Scan for the cell matching the given text and deliver its (x, y) coordinate at center. 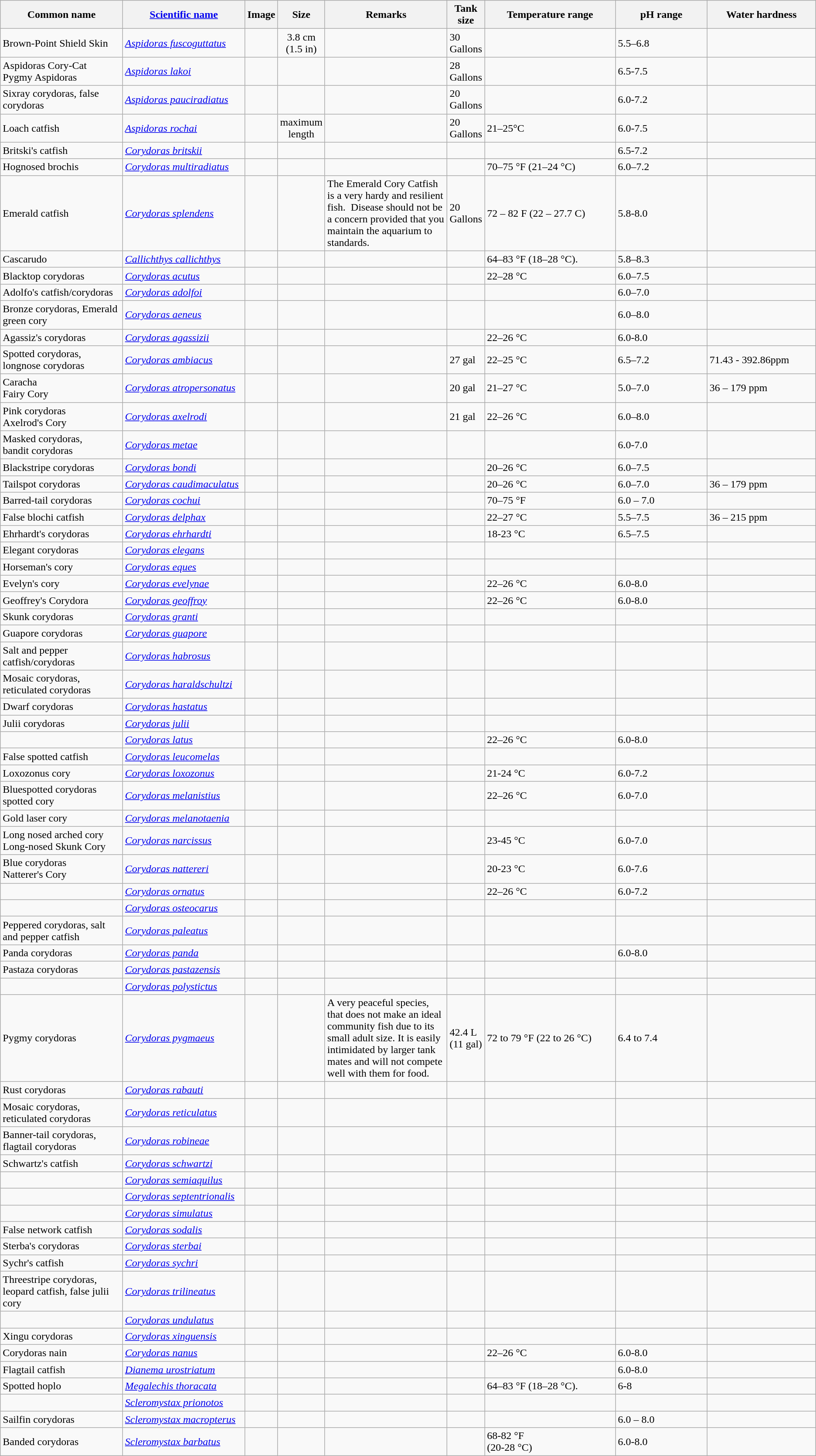
Corydoras acutus (184, 276)
Long nosed arched coryLong-nosed Skunk Cory (62, 841)
Corydoras guapore (184, 633)
False spotted catfish (62, 757)
Bluespotted corydorasspotted cory (62, 795)
Corydoras melanistius (184, 795)
Sixray corydoras, false corydoras (62, 99)
Corydoras caudimaculatus (184, 484)
6.5-7.5 (661, 72)
Corydoras sychri (184, 1263)
Ehrhardt's corydoras (62, 534)
5.0–7.0 (661, 388)
Corydoras julii (184, 723)
Corydoras axelrodi (184, 417)
Pink corydorasAxelrod's Cory (62, 417)
Aspidoras lakoi (184, 72)
Corydoras habrosus (184, 656)
Xingu corydoras (62, 1336)
6.4 to 7.4 (661, 1038)
Dwarf corydoras (62, 707)
Common name (62, 15)
Flagtail catfish (62, 1370)
Corydoras nanus (184, 1353)
Corydoras reticulatus (184, 1113)
Tailspot corydoras (62, 484)
70–75 °F (21–24 °C) (550, 167)
Corydoras paleatus (184, 931)
Corydoras splendens (184, 213)
5.5–6.8 (661, 43)
Threestripe corydoras, leopard catfish, false julii cory (62, 1291)
Corydoras melanotaenia (184, 818)
Corydoras latus (184, 740)
Bronze corydoras, Emerald green cory (62, 315)
Banner-tail corydoras, flagtail corydoras (62, 1141)
Horseman's cory (62, 567)
Peppered corydoras, salt and pepper catfish (62, 931)
False blochi catfish (62, 517)
Schwartz's catfish (62, 1163)
68-82 °F(20-28 °C) (550, 1442)
Corydoras multiradiatus (184, 167)
Blackstripe corydoras (62, 467)
Corydoras nain (62, 1353)
The Emerald Cory Catfish is a very hardy and resilient fish. Disease should not be a concern provided that you maintain the aquarium to standards. (386, 213)
21 gal (466, 417)
21–25°C (550, 128)
CarachaFairy Cory (62, 388)
21–27 °C (550, 388)
Geoffrey's Corydora (62, 600)
Panda corydoras (62, 953)
6.0 – 8.0 (661, 1419)
Corydoras osteocarus (184, 908)
Scleromystax macropterus (184, 1419)
72 to 79 °F (22 to 26 °C) (550, 1038)
Scleromystax prionotos (184, 1403)
Aspidoras fuscoguttatus (184, 43)
5.8-8.0 (661, 213)
70–75 °F (550, 501)
Aspidoras Cory-CatPygmy Aspidoras (62, 72)
Tank size (466, 15)
18-23 °C (550, 534)
Corydoras undulatus (184, 1320)
Corydoras ehrhardti (184, 534)
maximum length (301, 128)
20 gal (466, 388)
Remarks (386, 15)
Scientific name (184, 15)
6.0–7.2 (661, 167)
Rust corydoras (62, 1090)
Sterba's corydoras (62, 1246)
5.5–7.5 (661, 517)
30 Gallons (466, 43)
Corydoras sodalis (184, 1230)
Adolfo's catfish/corydoras (62, 292)
Callichthys callichthys (184, 259)
71.43 - 392.86ppm (761, 360)
Emerald catfish (62, 213)
Corydoras narcissus (184, 841)
Loxozonus cory (62, 773)
Sychr's catfish (62, 1263)
6.5–7.5 (661, 534)
Elegant corydoras (62, 550)
Masked corydoras,bandit corydoras (62, 445)
Corydoras bondi (184, 467)
Corydoras semiaquilus (184, 1180)
6.5-7.2 (661, 150)
Cascarudo (62, 259)
Megalechis thoracata (184, 1386)
Size (301, 15)
Pygmy corydoras (62, 1038)
Corydoras agassizii (184, 337)
Corydoras metae (184, 445)
5.8–8.3 (661, 259)
Corydoras evelynae (184, 583)
Corydoras rabauti (184, 1090)
Corydoras adolfoi (184, 292)
Corydoras britskii (184, 150)
Corydoras aeneus (184, 315)
Corydoras granti (184, 617)
Corydoras ambiacus (184, 360)
Water hardness (761, 15)
Aspidoras pauciradiatus (184, 99)
Image (262, 15)
Sailfin corydoras (62, 1419)
22–25 °C (550, 360)
22–28 °C (550, 276)
23-45 °C (550, 841)
21-24 °C (550, 773)
Brown-Point Shield Skin (62, 43)
Corydoras cochui (184, 501)
Corydoras simulatus (184, 1213)
Blacktop corydoras (62, 276)
Corydoras eques (184, 567)
Salt and pepper catfish/corydoras (62, 656)
Dianema urostriatum (184, 1370)
Gold laser cory (62, 818)
22–27 °C (550, 517)
pH range (661, 15)
Corydoras geoffroy (184, 600)
Corydoras polystictus (184, 986)
3.8 cm(1.5 in) (301, 43)
6.0-7.6 (661, 869)
Britski's catfish (62, 150)
6.5–7.2 (661, 360)
Barred-tail corydoras (62, 501)
Loach catfish (62, 128)
Corydoras schwartzi (184, 1163)
Agassiz's corydoras (62, 337)
Corydoras panda (184, 953)
Corydoras haraldschultzi (184, 685)
Julii corydoras (62, 723)
Corydoras elegans (184, 550)
Banded corydoras (62, 1442)
72 – 82 F (22 – 27.7 C) (550, 213)
Corydoras ornatus (184, 891)
Aspidoras rochai (184, 128)
42.4 L (11 gal) (466, 1038)
Corydoras pygmaeus (184, 1038)
20-23 °C (550, 869)
Corydoras leucomelas (184, 757)
Skunk corydoras (62, 617)
Corydoras trilineatus (184, 1291)
Hognosed brochis (62, 167)
Guapore corydoras (62, 633)
27 gal (466, 360)
Temperature range (550, 15)
False network catfish (62, 1230)
6.0 – 7.0 (661, 501)
Corydoras sterbai (184, 1246)
Corydoras xinguensis (184, 1336)
Corydoras hastatus (184, 707)
36 – 215 ppm (761, 517)
6.0-7.5 (661, 128)
Corydoras robineae (184, 1141)
Pastaza corydoras (62, 969)
28 Gallons (466, 72)
Evelyn's cory (62, 583)
Scleromystax barbatus (184, 1442)
Corydoras septentrionalis (184, 1197)
Blue corydorasNatterer's Cory (62, 869)
6-8 (661, 1386)
Spotted hoplo (62, 1386)
Corydoras atropersonatus (184, 388)
Corydoras loxozonus (184, 773)
Corydoras delphax (184, 517)
Corydoras nattereri (184, 869)
Spotted corydoras, longnose corydoras (62, 360)
Corydoras pastazensis (184, 969)
